From the cell containing the given text, extract its center point as (X, Y) coordinate. 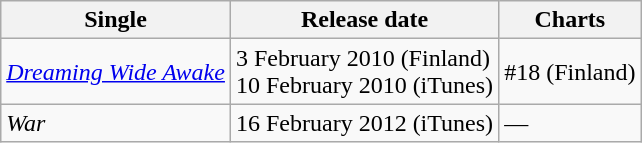
Charts (570, 20)
3 February 2010 (Finland)10 February 2010 (iTunes) (364, 72)
— (570, 123)
Single (116, 20)
Release date (364, 20)
War (116, 123)
Dreaming Wide Awake (116, 72)
#18 (Finland) (570, 72)
16 February 2012 (iTunes) (364, 123)
